Provide the [x, y] coordinate of the cell's center where the given text is located.  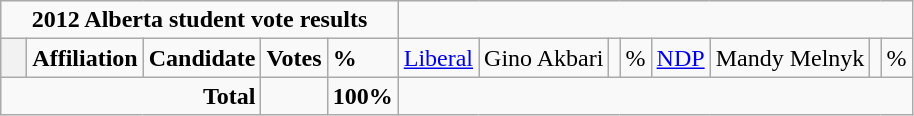
Affiliation [85, 58]
100% [362, 96]
Mandy Melnyk [790, 58]
2012 Alberta student vote results [200, 20]
Candidate [202, 58]
Liberal [438, 58]
Total [131, 96]
Gino Akbari [544, 58]
NDP [680, 58]
Votes [294, 58]
